Detect which cell encompasses the target text, then output its [X, Y] center coordinate. 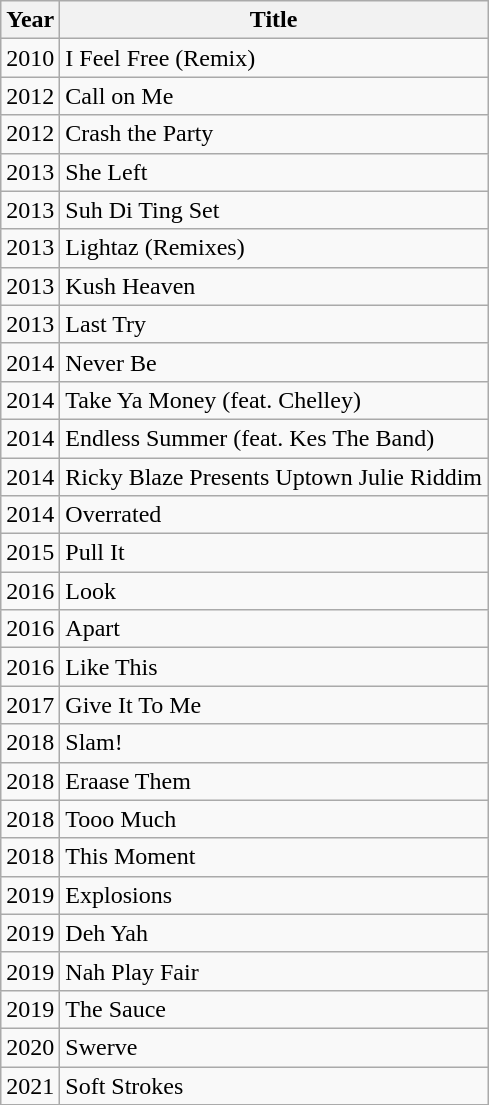
Swerve [274, 1047]
2017 [30, 705]
Suh Di Ting Set [274, 210]
Lightaz (Remixes) [274, 248]
Slam! [274, 743]
She Left [274, 172]
Give It To Me [274, 705]
Crash the Party [274, 134]
Look [274, 591]
Title [274, 20]
2020 [30, 1047]
Explosions [274, 895]
Kush Heaven [274, 286]
I Feel Free (Remix) [274, 58]
Pull It [274, 553]
Ricky Blaze Presents Uptown Julie Riddim [274, 477]
Deh Yah [274, 933]
2010 [30, 58]
2021 [30, 1085]
Tooo Much [274, 819]
Never Be [274, 362]
Nah Play Fair [274, 971]
Overrated [274, 515]
Last Try [274, 324]
This Moment [274, 857]
Apart [274, 629]
2015 [30, 553]
The Sauce [274, 1009]
Like This [274, 667]
Take Ya Money (feat. Chelley) [274, 400]
Year [30, 20]
Soft Strokes [274, 1085]
Call on Me [274, 96]
Eraase Them [274, 781]
Endless Summer (feat. Kes The Band) [274, 438]
